Determine the [x, y] coordinate at the center of the cell enclosing the given text.  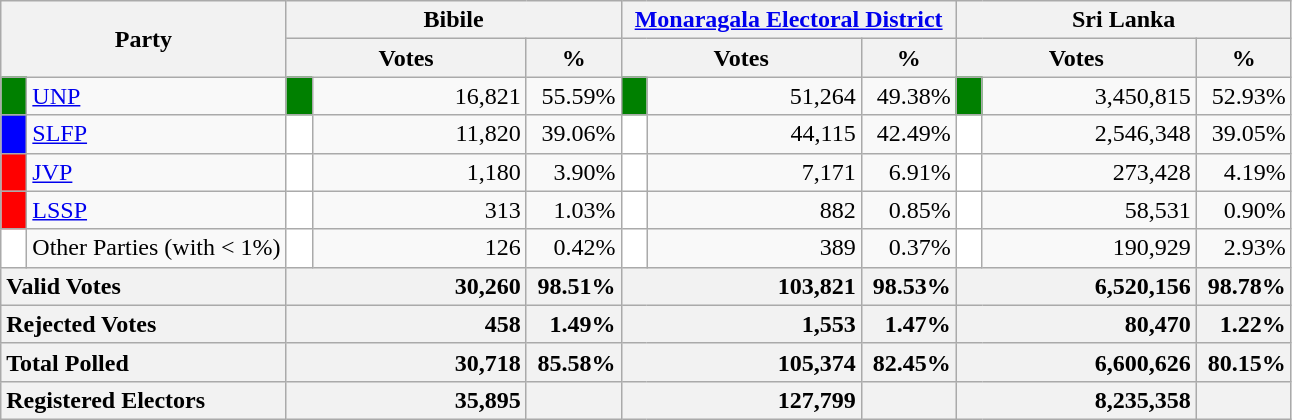
190,929 [1089, 248]
4.19% [1244, 172]
35,895 [406, 400]
82.45% [908, 362]
39.06% [574, 134]
98.51% [574, 286]
52.93% [1244, 96]
8,235,358 [1076, 400]
UNP [156, 96]
0.85% [908, 210]
98.53% [908, 286]
0.42% [574, 248]
3,450,815 [1089, 96]
SLFP [156, 134]
30,718 [406, 362]
105,374 [741, 362]
103,821 [741, 286]
49.38% [908, 96]
2.93% [1244, 248]
0.90% [1244, 210]
11,820 [419, 134]
55.59% [574, 96]
7,171 [754, 172]
85.58% [574, 362]
Sri Lanka [1124, 20]
1.49% [574, 324]
1.47% [908, 324]
16,821 [419, 96]
98.78% [1244, 286]
1.22% [1244, 324]
3.90% [574, 172]
1,180 [419, 172]
Total Polled [144, 362]
6,600,626 [1076, 362]
58,531 [1089, 210]
42.49% [908, 134]
Valid Votes [144, 286]
313 [419, 210]
JVP [156, 172]
Party [144, 39]
0.37% [908, 248]
LSSP [156, 210]
127,799 [741, 400]
458 [406, 324]
6.91% [908, 172]
Rejected Votes [144, 324]
Other Parties (with < 1%) [156, 248]
273,428 [1089, 172]
882 [754, 210]
Bibile [454, 20]
30,260 [406, 286]
44,115 [754, 134]
389 [754, 248]
2,546,348 [1089, 134]
1,553 [741, 324]
51,264 [754, 96]
39.05% [1244, 134]
126 [419, 248]
1.03% [574, 210]
80,470 [1076, 324]
80.15% [1244, 362]
6,520,156 [1076, 286]
Monaragala Electoral District [788, 20]
Registered Electors [144, 400]
